Pinpoint the cell where the given text exists, returning its [X, Y] midpoint coordinate. 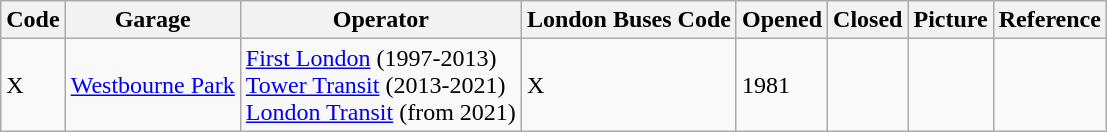
Operator [380, 20]
Opened [782, 20]
First London (1997-2013)Tower Transit (2013-2021)London Transit (from 2021) [380, 85]
Westbourne Park [152, 85]
Picture [950, 20]
London Buses Code [628, 20]
Code [33, 20]
Closed [868, 20]
Garage [152, 20]
1981 [782, 85]
Reference [1050, 20]
